Identify which cell holds the provided text, then report its (X, Y) central coordinate. 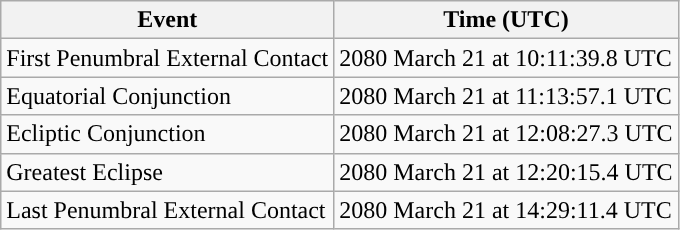
Event (168, 20)
2080 March 21 at 10:11:39.8 UTC (506, 58)
2080 March 21 at 14:29:11.4 UTC (506, 210)
2080 March 21 at 12:20:15.4 UTC (506, 172)
2080 March 21 at 12:08:27.3 UTC (506, 134)
Last Penumbral External Contact (168, 210)
Ecliptic Conjunction (168, 134)
Greatest Eclipse (168, 172)
Equatorial Conjunction (168, 96)
Time (UTC) (506, 20)
First Penumbral External Contact (168, 58)
2080 March 21 at 11:13:57.1 UTC (506, 96)
